Return the (X, Y) coordinate for the center point of the cell that contains the specified text.  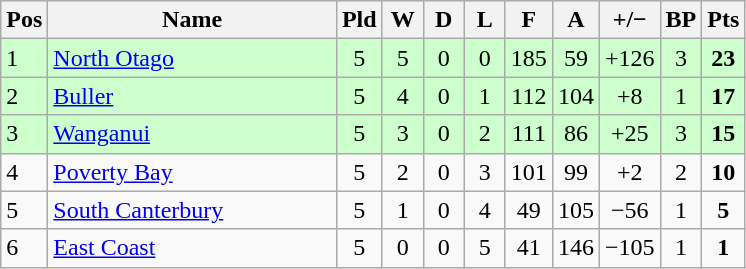
6 (24, 248)
104 (576, 96)
W (402, 20)
+8 (630, 96)
L (484, 20)
+25 (630, 134)
+/− (630, 20)
146 (576, 248)
10 (724, 172)
15 (724, 134)
41 (528, 248)
F (528, 20)
59 (576, 58)
185 (528, 58)
17 (724, 96)
86 (576, 134)
Poverty Bay (192, 172)
23 (724, 58)
South Canterbury (192, 210)
Pld (359, 20)
Pts (724, 20)
101 (528, 172)
Buller (192, 96)
49 (528, 210)
Name (192, 20)
D (444, 20)
A (576, 20)
112 (528, 96)
−56 (630, 210)
North Otago (192, 58)
111 (528, 134)
99 (576, 172)
Wanganui (192, 134)
Pos (24, 20)
East Coast (192, 248)
−105 (630, 248)
105 (576, 210)
+2 (630, 172)
+126 (630, 58)
BP (681, 20)
